Provide the [x, y] coordinate of the cell's center where the given text is located.  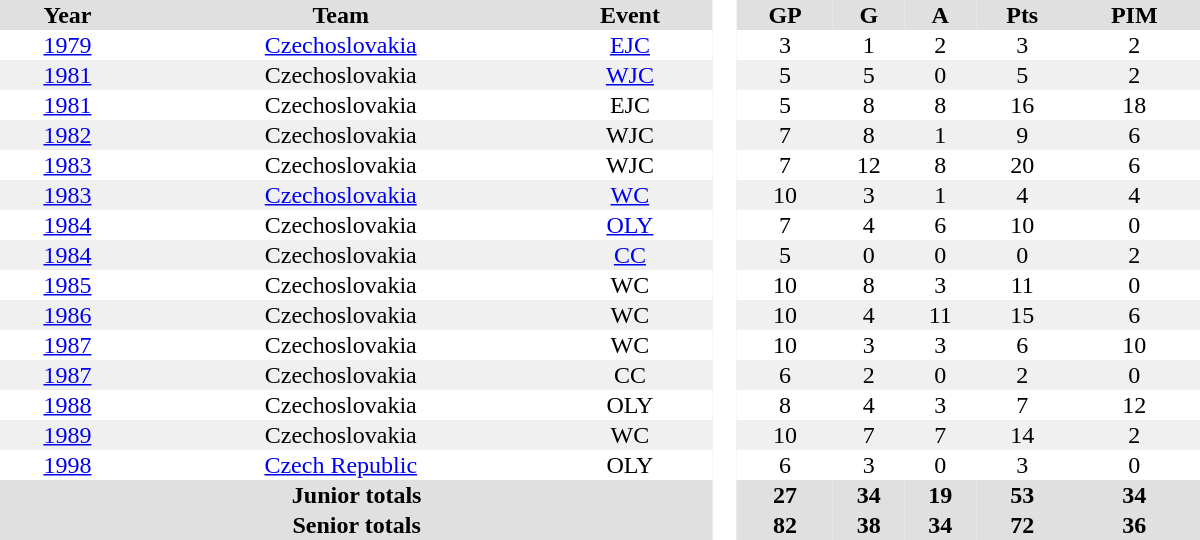
1988 [68, 405]
9 [1022, 135]
Event [630, 15]
Czech Republic [341, 465]
16 [1022, 105]
Pts [1022, 15]
Senior totals [356, 525]
82 [785, 525]
1998 [68, 465]
1986 [68, 315]
15 [1022, 315]
1979 [68, 45]
1989 [68, 435]
G [868, 15]
A [940, 15]
PIM [1134, 15]
53 [1022, 495]
19 [940, 495]
1982 [68, 135]
18 [1134, 105]
20 [1022, 165]
Junior totals [356, 495]
Year [68, 15]
14 [1022, 435]
GP [785, 15]
27 [785, 495]
Team [341, 15]
72 [1022, 525]
36 [1134, 525]
1985 [68, 285]
38 [868, 525]
